Determine the (x, y) coordinate at the center of the cell enclosing the given text.  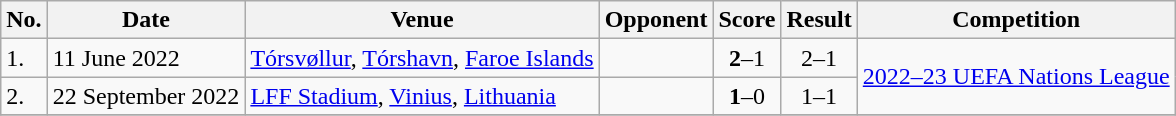
2022–23 UEFA Nations League (1016, 77)
1–0 (747, 96)
Tórsvøllur, Tórshavn, Faroe Islands (422, 58)
1. (24, 58)
2. (24, 96)
1–1 (819, 96)
Score (747, 20)
Competition (1016, 20)
22 September 2022 (146, 96)
Venue (422, 20)
11 June 2022 (146, 58)
Result (819, 20)
Opponent (656, 20)
Date (146, 20)
No. (24, 20)
LFF Stadium, Vinius, Lithuania (422, 96)
